Output the (X, Y) coordinate of the center of the cell containing the given text.  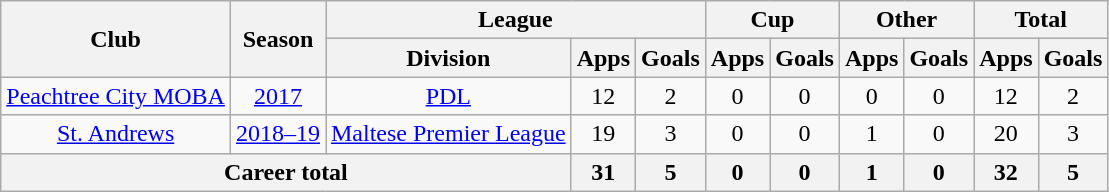
Career total (286, 172)
32 (1006, 172)
Total (1041, 20)
Season (278, 39)
Division (449, 58)
PDL (449, 96)
Club (116, 39)
League (516, 20)
Peachtree City MOBA (116, 96)
2017 (278, 96)
St. Andrews (116, 134)
19 (603, 134)
2018–19 (278, 134)
Cup (772, 20)
Maltese Premier League (449, 134)
20 (1006, 134)
Other (906, 20)
31 (603, 172)
